For the text-containing cell, return its midpoint in [x, y] coordinate format. 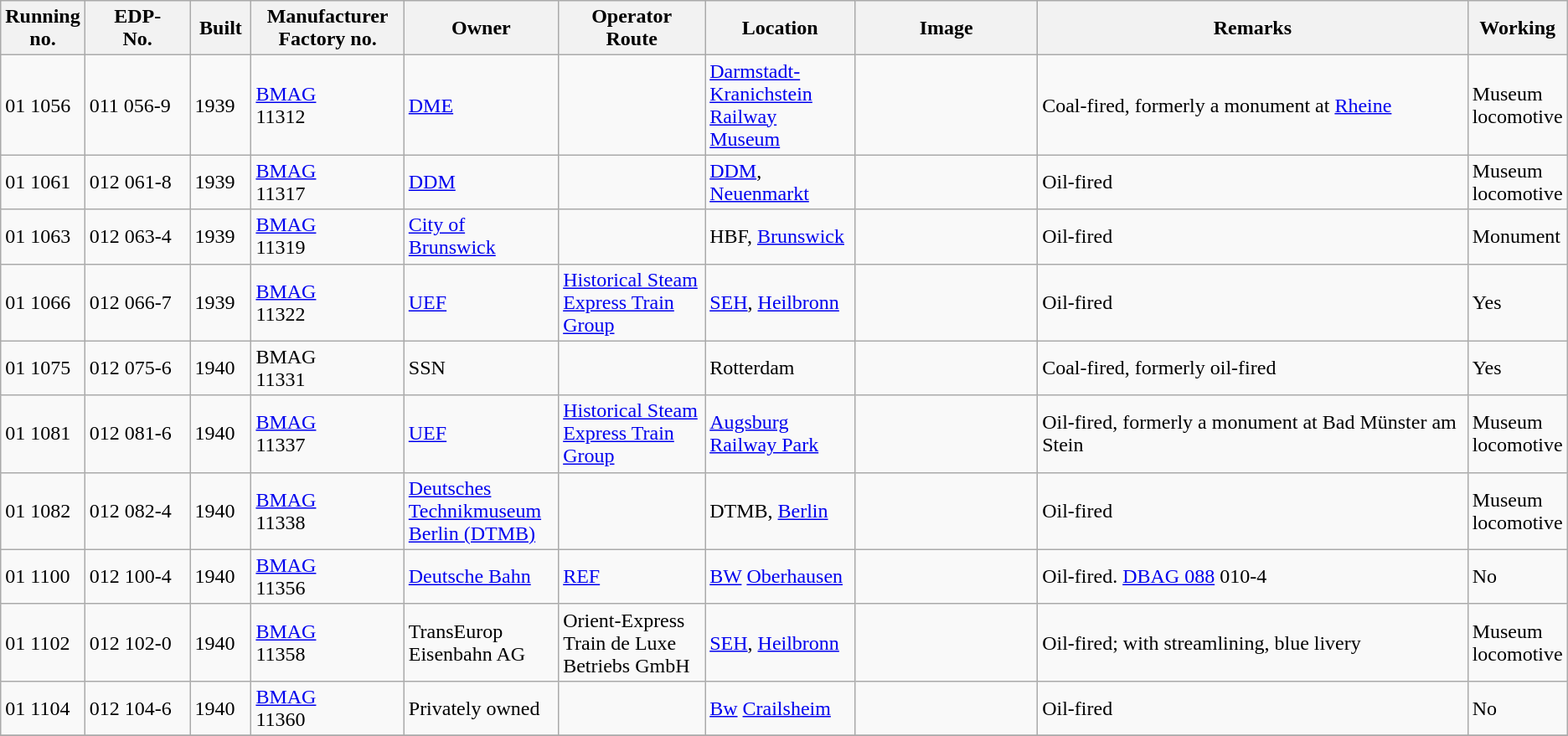
Deutsches Technikmuseum Berlin (DTMB) [481, 511]
SSN [481, 368]
BMAG11317 [328, 183]
012 104-6 [137, 708]
DDM [481, 183]
REF [632, 576]
Coal-fired, formerly a monument at Rheine [1253, 106]
01 1061 [43, 183]
01 1075 [43, 368]
DDM, Neuenmarkt [781, 183]
012 066-7 [137, 302]
BW Oberhausen [781, 576]
BMAG11338 [328, 511]
BMAG11358 [328, 642]
TransEurop Eisenbahn AG [481, 642]
Privately owned [481, 708]
Oil-fired, formerly a monument at Bad Münster am Stein [1253, 434]
BMAG11312 [328, 106]
DME [481, 106]
01 1063 [43, 236]
012 082-4 [137, 511]
Deutsche Bahn [481, 576]
Oil-fired; with streamlining, blue livery [1253, 642]
DTMB, Berlin [781, 511]
Image [946, 28]
OperatorRoute [632, 28]
City of Brunswick [481, 236]
Darmstadt-Kranichstein Railway Museum [781, 106]
Coal-fired, formerly oil-fired [1253, 368]
Location [781, 28]
01 1100 [43, 576]
Built [221, 28]
012 100-4 [137, 576]
01 1066 [43, 302]
Orient-Express Train de Luxe Betriebs GmbH [632, 642]
012 102-0 [137, 642]
BMAG11337 [328, 434]
011 056-9 [137, 106]
EDP-No. [137, 28]
BMAG11319 [328, 236]
Working [1518, 28]
01 1056 [43, 106]
Monument [1518, 236]
012 075-6 [137, 368]
01 1082 [43, 511]
Bw Crailsheim [781, 708]
BMAG11356 [328, 576]
01 1102 [43, 642]
01 1104 [43, 708]
012 081-6 [137, 434]
Oil-fired. DBAG 088 010-4 [1253, 576]
Rotterdam [781, 368]
BMAG11322 [328, 302]
Owner [481, 28]
Remarks [1253, 28]
HBF, Brunswick [781, 236]
Runningno. [43, 28]
ManufacturerFactory no. [328, 28]
BMAG11331 [328, 368]
BMAG11360 [328, 708]
01 1081 [43, 434]
012 061-8 [137, 183]
Augsburg Railway Park [781, 434]
012 063-4 [137, 236]
